Identify which cell holds the provided text, then report its [X, Y] central coordinate. 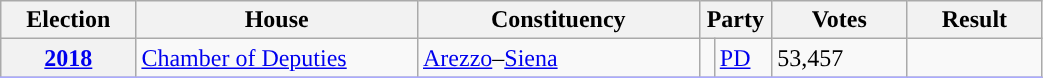
53,457 [840, 58]
Chamber of Deputies [277, 58]
PD [742, 58]
2018 [68, 58]
Votes [840, 20]
Result [974, 20]
Arezzo–Siena [558, 58]
Constituency [558, 20]
Party [736, 20]
Election [68, 20]
House [277, 20]
